Extract the (x, y) coordinate from the center of the cell holding the provided text.  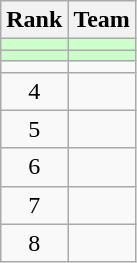
8 (34, 243)
7 (34, 205)
Team (102, 20)
6 (34, 167)
Rank (34, 20)
5 (34, 129)
4 (34, 91)
